Return the [X, Y] coordinate for the center point of the cell that contains the specified text.  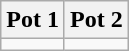
Pot 1 [33, 20]
Pot 2 [96, 20]
